Extract the [x, y] coordinate from the center of the cell holding the provided text.  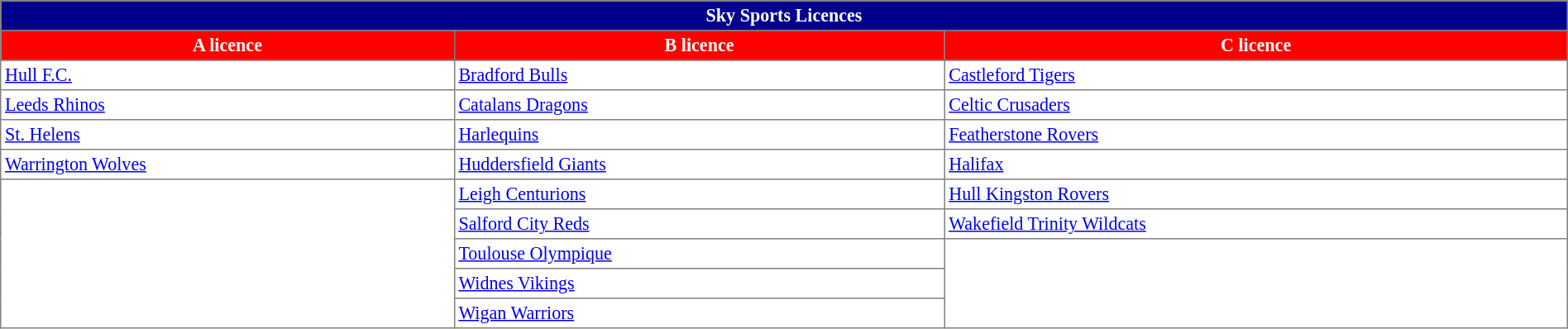
Wakefield Trinity Wildcats [1255, 224]
B licence [700, 45]
Catalans Dragons [700, 105]
C licence [1255, 45]
Hull F.C. [227, 75]
Halifax [1255, 164]
Celtic Crusaders [1255, 105]
A licence [227, 45]
Bradford Bulls [700, 75]
Leeds Rhinos [227, 105]
Castleford Tigers [1255, 75]
Hull Kingston Rovers [1255, 194]
Widnes Vikings [700, 284]
Warrington Wolves [227, 164]
Leigh Centurions [700, 194]
Harlequins [700, 135]
Salford City Reds [700, 224]
St. Helens [227, 135]
Sky Sports Licences [784, 16]
Wigan Warriors [700, 313]
Huddersfield Giants [700, 164]
Featherstone Rovers [1255, 135]
Toulouse Olympique [700, 254]
